Extract the (x, y) coordinate from the center of the cell holding the provided text.  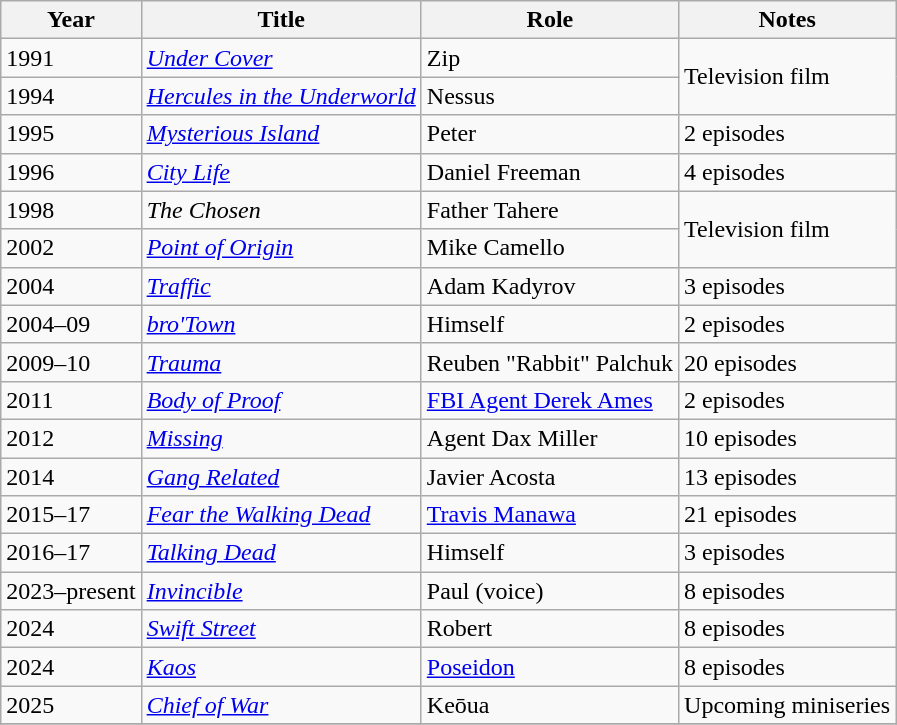
Keōua (550, 705)
Peter (550, 134)
Father Tahere (550, 210)
City Life (281, 172)
Zip (550, 58)
FBI Agent Derek Ames (550, 400)
2014 (71, 477)
Travis Manawa (550, 515)
Fear the Walking Dead (281, 515)
Mike Camello (550, 248)
The Chosen (281, 210)
Role (550, 20)
Invincible (281, 591)
Year (71, 20)
2009–10 (71, 362)
2002 (71, 248)
Daniel Freeman (550, 172)
Agent Dax Miller (550, 438)
Paul (voice) (550, 591)
Kaos (281, 667)
2015–17 (71, 515)
2004 (71, 286)
2012 (71, 438)
bro'Town (281, 324)
4 episodes (788, 172)
10 episodes (788, 438)
2016–17 (71, 553)
Poseidon (550, 667)
13 episodes (788, 477)
Nessus (550, 96)
Trauma (281, 362)
1995 (71, 134)
Gang Related (281, 477)
Chief of War (281, 705)
1998 (71, 210)
Robert (550, 629)
Missing (281, 438)
1994 (71, 96)
Reuben "Rabbit" Palchuk (550, 362)
20 episodes (788, 362)
Upcoming miniseries (788, 705)
Swift Street (281, 629)
Body of Proof (281, 400)
Talking Dead (281, 553)
Under Cover (281, 58)
2011 (71, 400)
2025 (71, 705)
Traffic (281, 286)
Hercules in the Underworld (281, 96)
1996 (71, 172)
Notes (788, 20)
2023–present (71, 591)
Adam Kadyrov (550, 286)
Point of Origin (281, 248)
21 episodes (788, 515)
1991 (71, 58)
2004–09 (71, 324)
Title (281, 20)
Mysterious Island (281, 134)
Javier Acosta (550, 477)
